Capture the cell that displays the provided text and extract its (x, y) central coordinate. 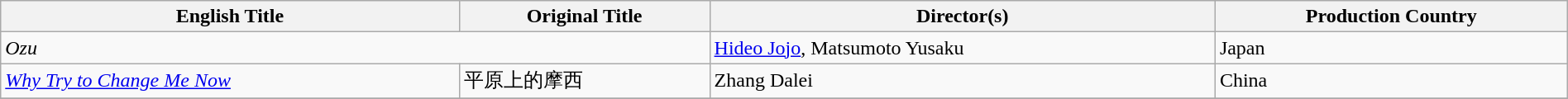
Ozu (356, 48)
Japan (1391, 48)
English Title (230, 16)
Zhang Dalei (963, 81)
China (1391, 81)
Production Country (1391, 16)
平原上的摩西 (584, 81)
Hideo Jojo, Matsumoto Yusaku (963, 48)
Director(s) (963, 16)
Original Title (584, 16)
Why Try to Change Me Now (230, 81)
